Capture the cell that displays the provided text and extract its [X, Y] central coordinate. 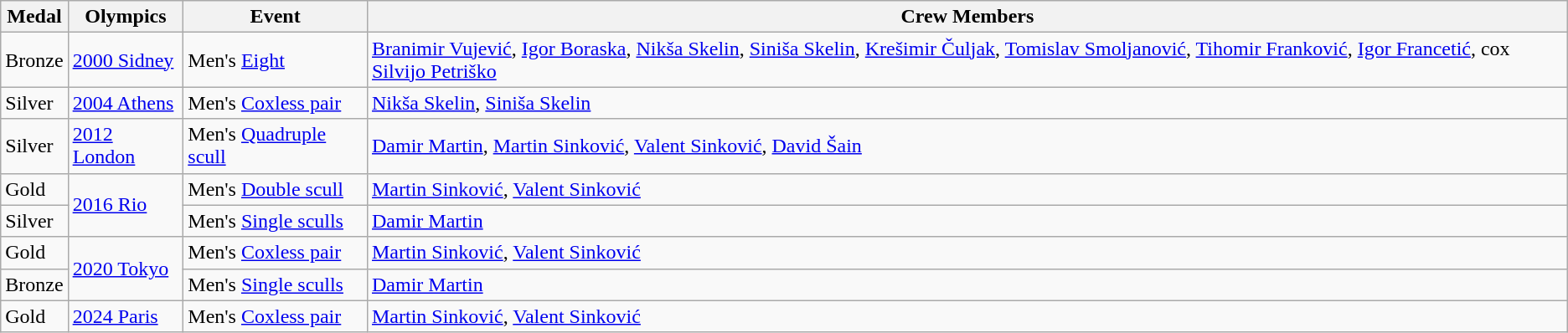
Men's Eight [276, 60]
2000 Sidney [126, 60]
Nikša Skelin, Siniša Skelin [967, 103]
Medal [34, 17]
2012 London [126, 146]
Event [276, 17]
Olympics [126, 17]
2016 Rio [126, 205]
2004 Athens [126, 103]
Crew Members [967, 17]
2024 Paris [126, 316]
Men's Quadruple scull [276, 146]
Damir Martin, Martin Sinković, Valent Sinković, David Šain [967, 146]
2020 Tokyo [126, 269]
Men's Double scull [276, 189]
